Provide the [X, Y] coordinate of the cell's center where the given text is located.  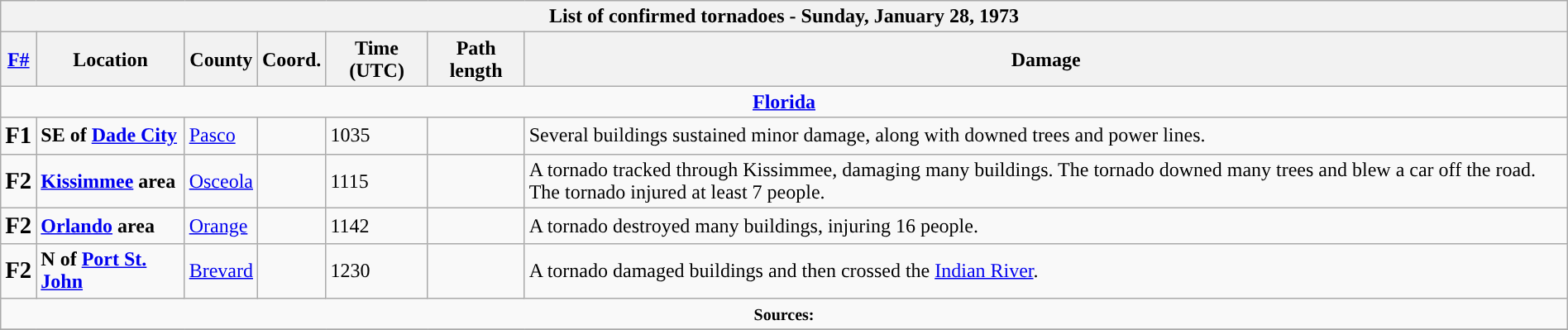
Path length [476, 60]
Pasco [221, 136]
Damage [1045, 60]
Sources: [784, 313]
1115 [377, 180]
Brevard [221, 271]
N of Port St. John [111, 271]
List of confirmed tornadoes - Sunday, January 28, 1973 [784, 17]
Osceola [221, 180]
F# [18, 60]
Location [111, 60]
1142 [377, 226]
Time (UTC) [377, 60]
SE of Dade City [111, 136]
1230 [377, 271]
A tornado destroyed many buildings, injuring 16 people. [1045, 226]
Several buildings sustained minor damage, along with downed trees and power lines. [1045, 136]
Orlando area [111, 226]
Kissimmee area [111, 180]
County [221, 60]
Orange [221, 226]
1035 [377, 136]
Coord. [292, 60]
Florida [784, 102]
F1 [18, 136]
A tornado damaged buildings and then crossed the Indian River. [1045, 271]
